Return [x, y] of the center of cell containing provided text 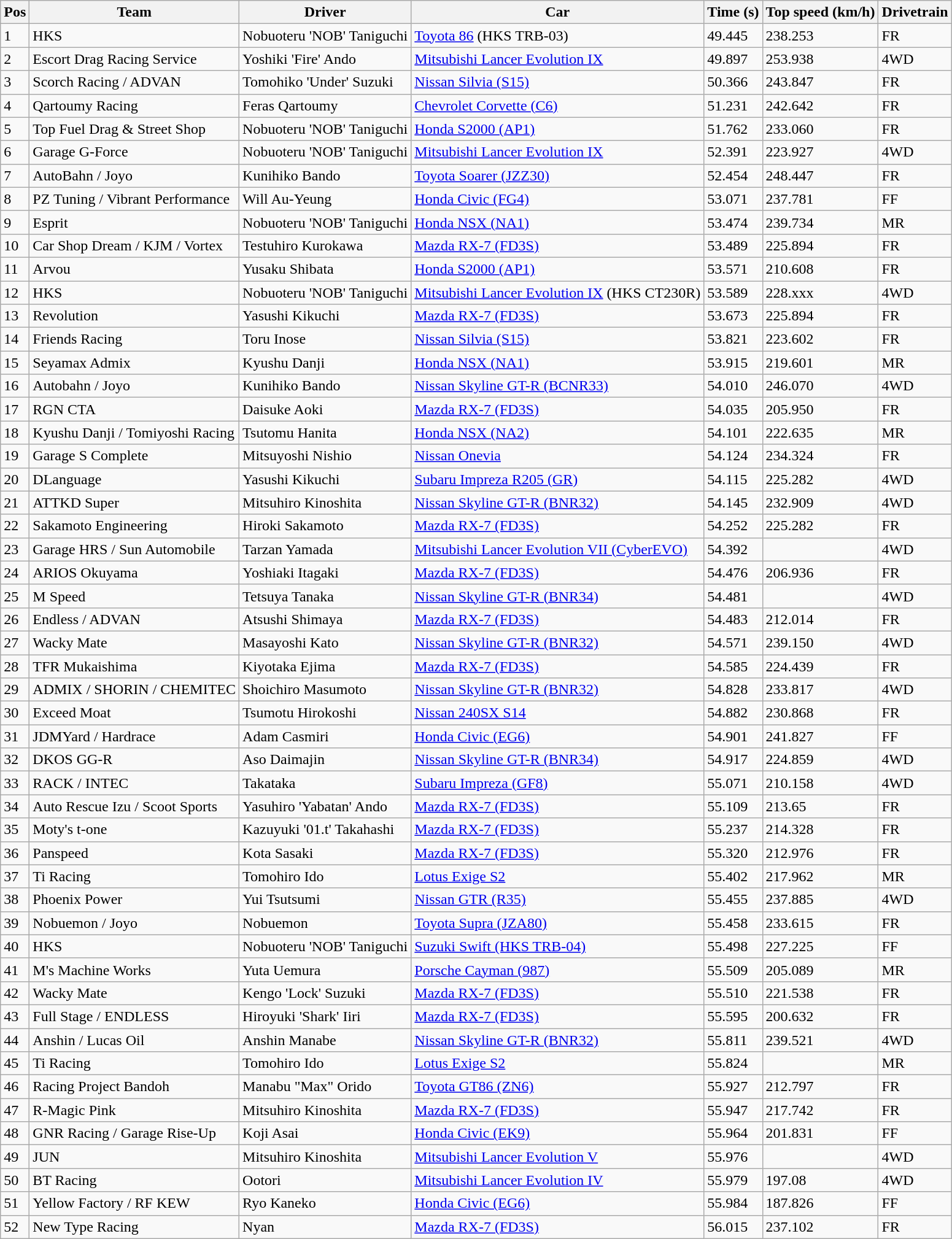
Yuta Uemura [325, 970]
Kazuyuki '01.t' Takahashi [325, 830]
55.947 [733, 1110]
43 [15, 1016]
13 [15, 316]
212.797 [820, 1087]
246.070 [820, 386]
M's Machine Works [134, 970]
Revolution [134, 316]
54.010 [733, 386]
217.962 [820, 876]
53.489 [733, 245]
55.498 [733, 946]
29 [15, 690]
232.909 [820, 503]
54.828 [733, 690]
Nobuemon [325, 923]
Auto Rescue Izu / Scoot Sports [134, 806]
Seyamax Admix [134, 363]
Toyota GT86 (ZN6) [557, 1087]
31 [15, 736]
Kyushu Danji [325, 363]
Feras Qartoumy [325, 106]
Subaru Impreza (GF8) [557, 783]
242.642 [820, 106]
M Speed [134, 596]
R-Magic Pink [134, 1110]
52.454 [733, 176]
52.391 [733, 152]
Escort Drag Racing Service [134, 59]
206.936 [820, 573]
Tomohiko 'Under' Suzuki [325, 82]
Nissan Skyline GT-R (BCNR33) [557, 386]
41 [15, 970]
Full Stage / ENDLESS [134, 1016]
Tarzan Yamada [325, 549]
Nobuemon / Joyo [134, 923]
Garage HRS / Sun Automobile [134, 549]
227.225 [820, 946]
33 [15, 783]
TFR Mukaishima [134, 666]
19 [15, 456]
JDMYard / Hardrace [134, 736]
55.509 [733, 970]
AutoBahn / Joyo [134, 176]
54.101 [733, 433]
Toyota Soarer (JZZ30) [557, 176]
Manabu "Max" Orido [325, 1087]
Team [134, 12]
55.510 [733, 993]
ADMIX / SHORIN / CHEMITEC [134, 690]
Hiroyuki 'Shark' Iiri [325, 1016]
Anshin Manabe [325, 1040]
Adam Casmiri [325, 736]
Mitsubishi Lancer Evolution IV [557, 1180]
Nissan 240SX S14 [557, 713]
17 [15, 409]
55.979 [733, 1180]
55.976 [733, 1157]
Endless / ADVAN [134, 619]
55.811 [733, 1040]
Kengo 'Lock' Suzuki [325, 993]
Tsumotu Hirokoshi [325, 713]
Koji Asai [325, 1133]
233.060 [820, 129]
Chevrolet Corvette (C6) [557, 106]
30 [15, 713]
38 [15, 900]
49.897 [733, 59]
11 [15, 269]
54.124 [733, 456]
12 [15, 293]
Top Fuel Drag & Street Shop [134, 129]
Garage G-Force [134, 152]
Drivetrain [915, 12]
55.964 [733, 1133]
223.927 [820, 152]
54.252 [733, 526]
Mitsubishi Lancer Evolution V [557, 1157]
210.608 [820, 269]
45 [15, 1063]
230.868 [820, 713]
51 [15, 1203]
46 [15, 1087]
55.927 [733, 1087]
BT Racing [134, 1180]
Mitsubishi Lancer Evolution VII (CyberEVO) [557, 549]
55.402 [733, 876]
56.015 [733, 1227]
248.447 [820, 176]
Nissan GTR (R35) [557, 900]
8 [15, 199]
217.742 [820, 1110]
Autobahn / Joyo [134, 386]
234.324 [820, 456]
51.231 [733, 106]
214.328 [820, 830]
54.035 [733, 409]
35 [15, 830]
32 [15, 760]
53.821 [733, 339]
233.817 [820, 690]
Car [557, 12]
Yui Tsutsumi [325, 900]
ARIOS Okuyama [134, 573]
Pos [15, 12]
Exceed Moat [134, 713]
49.445 [733, 36]
Yusaku Shibata [325, 269]
Tetsuya Tanaka [325, 596]
48 [15, 1133]
54.115 [733, 479]
55.455 [733, 900]
New Type Racing [134, 1227]
238.253 [820, 36]
201.831 [820, 1133]
RACK / INTEC [134, 783]
RGN CTA [134, 409]
JUN [134, 1157]
51.762 [733, 129]
18 [15, 433]
24 [15, 573]
55.320 [733, 853]
54.917 [733, 760]
Ootori [325, 1180]
55.595 [733, 1016]
PZ Tuning / Vibrant Performance [134, 199]
Tsutomu Hanita [325, 433]
Garage S Complete [134, 456]
Kiyotaka Ejima [325, 666]
Yoshiki 'Fire' Ando [325, 59]
237.885 [820, 900]
26 [15, 619]
212.014 [820, 619]
6 [15, 152]
Qartoumy Racing [134, 106]
53.673 [733, 316]
54.901 [733, 736]
53.071 [733, 199]
4 [15, 106]
Driver [325, 12]
55.237 [733, 830]
Aso Daimajin [325, 760]
54.476 [733, 573]
39 [15, 923]
14 [15, 339]
54.392 [733, 549]
224.439 [820, 666]
54.481 [733, 596]
15 [15, 363]
Masayoshi Kato [325, 643]
Mitsuyoshi Nishio [325, 456]
55.458 [733, 923]
224.859 [820, 760]
221.538 [820, 993]
27 [15, 643]
55.984 [733, 1203]
222.635 [820, 433]
54.571 [733, 643]
Yoshiaki Itagaki [325, 573]
Yasuhiro 'Yabatan' Ando [325, 806]
Shoichiro Masumoto [325, 690]
52 [15, 1227]
3 [15, 82]
53.474 [733, 222]
233.615 [820, 923]
9 [15, 222]
55.824 [733, 1063]
237.781 [820, 199]
Phoenix Power [134, 900]
Racing Project Bandoh [134, 1087]
55.071 [733, 783]
36 [15, 853]
Esprit [134, 222]
Arvou [134, 269]
20 [15, 479]
223.602 [820, 339]
54.882 [733, 713]
Kyushu Danji / Tomiyoshi Racing [134, 433]
Hiroki Sakamoto [325, 526]
239.150 [820, 643]
5 [15, 129]
1 [15, 36]
219.601 [820, 363]
Subaru Impreza R205 (GR) [557, 479]
241.827 [820, 736]
47 [15, 1110]
DKOS GG-R [134, 760]
Will Au-Yeung [325, 199]
53.915 [733, 363]
Yellow Factory / RF KEW [134, 1203]
21 [15, 503]
34 [15, 806]
Scorch Racing / ADVAN [134, 82]
44 [15, 1040]
54.145 [733, 503]
DLanguage [134, 479]
Atsushi Shimaya [325, 619]
Panspeed [134, 853]
205.950 [820, 409]
Car Shop Dream / KJM / Vortex [134, 245]
Honda Civic (EK9) [557, 1133]
ATTKD Super [134, 503]
Anshin / Lucas Oil [134, 1040]
55.109 [733, 806]
228.xxx [820, 293]
50.366 [733, 82]
197.08 [820, 1180]
2 [15, 59]
Mitsubishi Lancer Evolution IX (HKS CT230R) [557, 293]
7 [15, 176]
200.632 [820, 1016]
Honda NSX (NA2) [557, 433]
Toru Inose [325, 339]
50 [15, 1180]
Toyota Supra (JZA80) [557, 923]
Kota Sasaki [325, 853]
187.826 [820, 1203]
54.483 [733, 619]
212.976 [820, 853]
40 [15, 946]
Ryo Kaneko [325, 1203]
23 [15, 549]
Takataka [325, 783]
237.102 [820, 1227]
GNR Racing / Garage Rise-Up [134, 1133]
42 [15, 993]
239.521 [820, 1040]
37 [15, 876]
53.571 [733, 269]
Top speed (km/h) [820, 12]
239.734 [820, 222]
49 [15, 1157]
Toyota 86 (HKS TRB-03) [557, 36]
Nyan [325, 1227]
16 [15, 386]
54.585 [733, 666]
28 [15, 666]
243.847 [820, 82]
Friends Racing [134, 339]
Daisuke Aoki [325, 409]
10 [15, 245]
22 [15, 526]
253.938 [820, 59]
Nissan Onevia [557, 456]
Sakamoto Engineering [134, 526]
25 [15, 596]
210.158 [820, 783]
Suzuki Swift (HKS TRB-04) [557, 946]
Moty's t-one [134, 830]
Time (s) [733, 12]
53.589 [733, 293]
Porsche Cayman (987) [557, 970]
213.65 [820, 806]
Honda Civic (FG4) [557, 199]
205.089 [820, 970]
Testuhiro Kurokawa [325, 245]
